Determine the (x, y) coordinate at the center of the cell enclosing the given text.  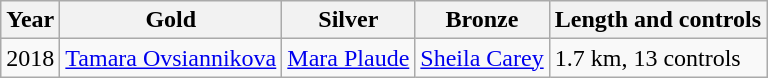
Length and controls (658, 20)
Tamara Ovsiannikova (171, 58)
Gold (171, 20)
2018 (30, 58)
Mara Plaude (348, 58)
1.7 km, 13 controls (658, 58)
Silver (348, 20)
Sheila Carey (482, 58)
Bronze (482, 20)
Year (30, 20)
